Locate the cell with the specified text and output its [X, Y] center coordinate. 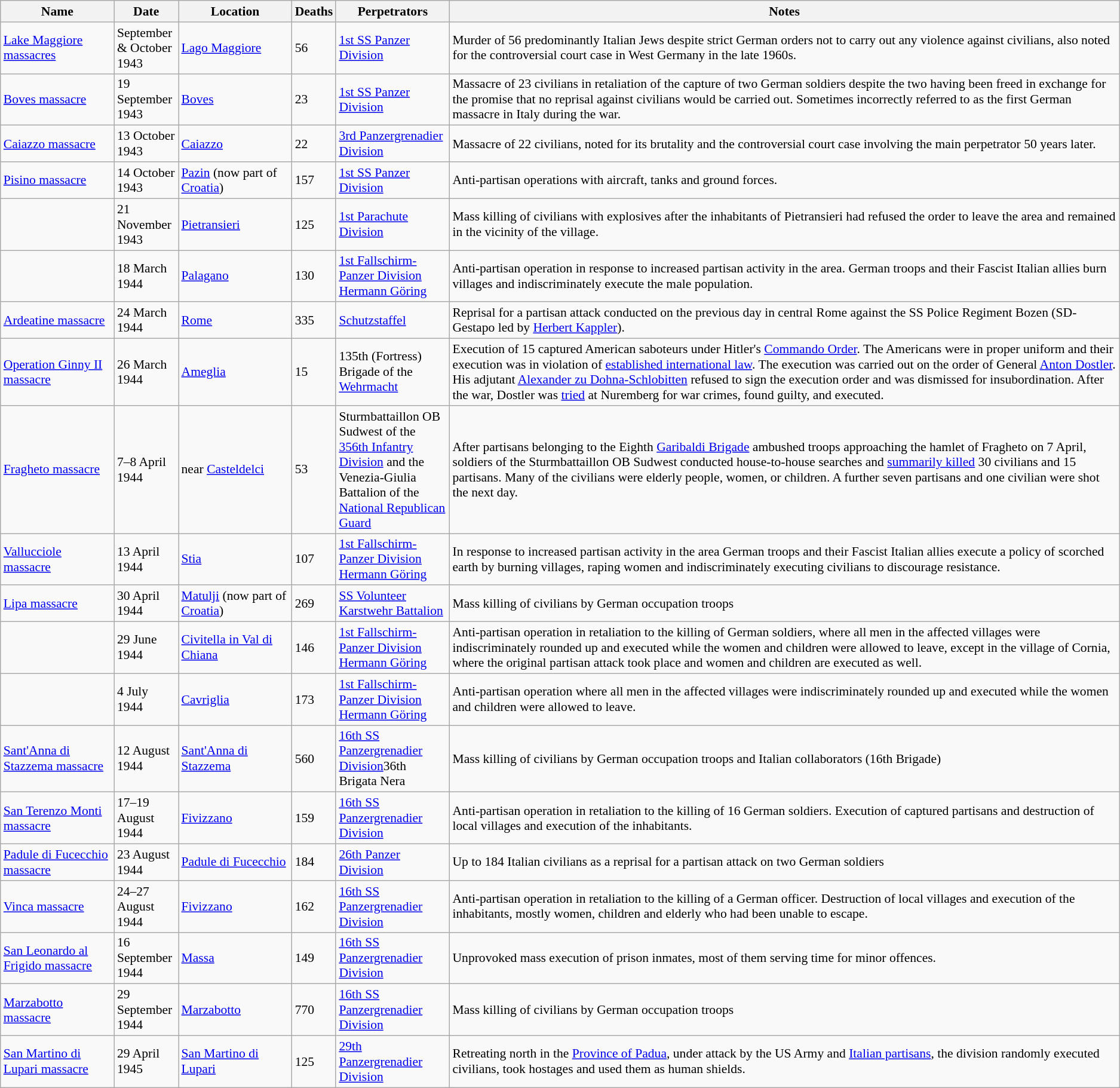
Marzabotto massacre [57, 1010]
Padule di Fucecchio massacre [57, 863]
Operation Ginny II massacre [57, 372]
Pisino massacre [57, 180]
Cavriglia [235, 699]
SS Volunteer Karstwehr Battalion [392, 603]
Name [57, 11]
26 March 1944 [146, 372]
San Terenzo Monti massacre [57, 819]
149 [314, 958]
24 March 1944 [146, 320]
Matulji (now part of Croatia) [235, 603]
13 October 1943 [146, 143]
Lipa massacre [57, 603]
Perpetrators [392, 11]
157 [314, 180]
Sant'Anna di Stazzema [235, 759]
130 [314, 276]
Sturmbattaillon OB Sudwest of the 356th Infantry Division and the Venezia-Giulia Battalion of the National Republican Guard [392, 470]
Boves massacre [57, 99]
Unprovoked mass execution of prison inmates, most of them serving time for minor offences. [784, 958]
22 [314, 143]
29 June 1944 [146, 648]
Pazin (now part of Croatia) [235, 180]
26th Panzer Division [392, 863]
Vallucciole massacre [57, 559]
16 September 1944 [146, 958]
15 [314, 372]
53 [314, 470]
Sant'Anna di Stazzema massacre [57, 759]
Massacre of 22 civilians, noted for its brutality and the controversial court case involving the main perpetrator 50 years later. [784, 143]
159 [314, 819]
29th Panzergrenadier Division [392, 1062]
173 [314, 699]
56 [314, 48]
Lake Maggiore massacres [57, 48]
Anti-partisan operations with aircraft, tanks and ground forces. [784, 180]
Up to 184 Italian civilians as a reprisal for a partisan attack on two German soldiers [784, 863]
Ameglia [235, 372]
29 September 1944 [146, 1010]
23 August 1944 [146, 863]
560 [314, 759]
19 September 1943 [146, 99]
Caiazzo massacre [57, 143]
184 [314, 863]
Vinca massacre [57, 907]
29 April 1945 [146, 1062]
Boves [235, 99]
16th SS Panzergrenadier Division36th Brigata Nera [392, 759]
Palagano [235, 276]
Padule di Fucecchio [235, 863]
Marzabotto [235, 1010]
Fragheto massacre [57, 470]
Location [235, 11]
23 [314, 99]
Date [146, 11]
Stia [235, 559]
near Casteldelci [235, 470]
San Leonardo al Frigido massacre [57, 958]
770 [314, 1010]
3rd Panzergrenadier Division [392, 143]
269 [314, 603]
12 August 1944 [146, 759]
335 [314, 320]
13 April 1944 [146, 559]
107 [314, 559]
Mass killing of civilians by German occupation troops and Italian collaborators (16th Brigade) [784, 759]
14 October 1943 [146, 180]
1st Parachute Division [392, 225]
7–8 April 1944 [146, 470]
162 [314, 907]
Ardeatine massacre [57, 320]
146 [314, 648]
Notes [784, 11]
30 April 1944 [146, 603]
Lago Maggiore [235, 48]
Schutzstaffel [392, 320]
Civitella in Val di Chiana [235, 648]
18 March 1944 [146, 276]
24–27 August 1944 [146, 907]
Pietransieri [235, 225]
17–19 August 1944 [146, 819]
San Martino di Lupari [235, 1062]
Caiazzo [235, 143]
135th (Fortress) Brigade of the Wehrmacht [392, 372]
Deaths [314, 11]
September & October 1943 [146, 48]
Rome [235, 320]
21 November 1943 [146, 225]
San Martino di Lupari massacre [57, 1062]
Massa [235, 958]
4 July 1944 [146, 699]
